Determine the [X, Y] coordinate at the center of the cell enclosing the given text.  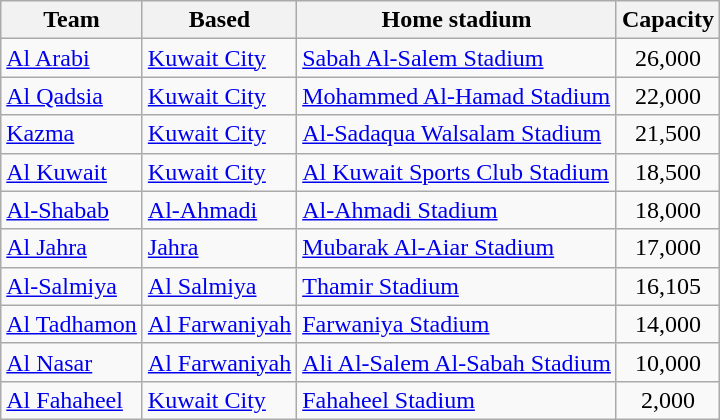
Based [219, 20]
Al-Shabab [72, 210]
18,500 [668, 172]
Al Kuwait Sports Club Stadium [457, 172]
Al-Ahmadi [219, 210]
Ali Al-Salem Al-Sabah Stadium [457, 362]
Kazma [72, 134]
17,000 [668, 248]
Al-Salmiya [72, 286]
22,000 [668, 96]
21,500 [668, 134]
Farwaniya Stadium [457, 324]
Al Fahaheel [72, 400]
14,000 [668, 324]
Capacity [668, 20]
16,105 [668, 286]
Home stadium [457, 20]
Sabah Al-Salem Stadium [457, 58]
Al Arabi [72, 58]
Mohammed Al-Hamad Stadium [457, 96]
26,000 [668, 58]
Al Salmiya [219, 286]
Team [72, 20]
Al Nasar [72, 362]
2,000 [668, 400]
10,000 [668, 362]
Al Tadhamon [72, 324]
Al Jahra [72, 248]
Jahra [219, 248]
Al Qadsia [72, 96]
Mubarak Al-Aiar Stadium [457, 248]
Al Kuwait [72, 172]
Al-Ahmadi Stadium [457, 210]
18,000 [668, 210]
Fahaheel Stadium [457, 400]
Thamir Stadium [457, 286]
Al-Sadaqua Walsalam Stadium [457, 134]
